For the text-containing cell, return its midpoint in (x, y) coordinate format. 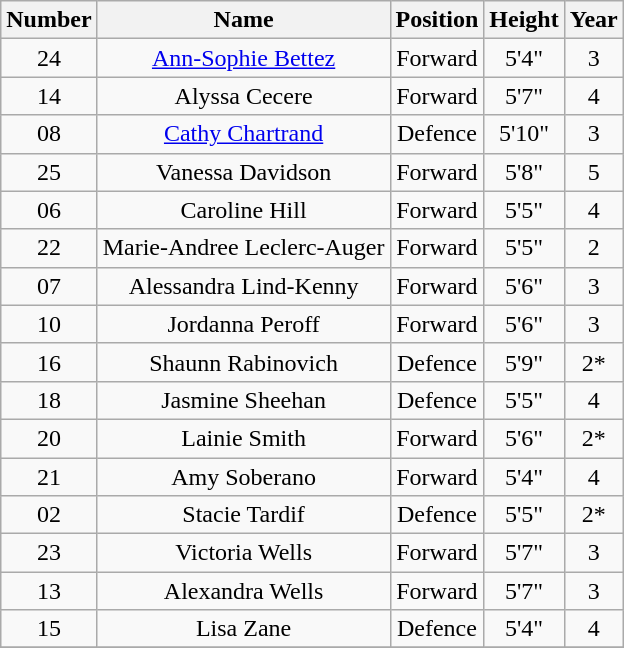
Lisa Zane (244, 629)
Cathy Chartrand (244, 134)
Alyssa Cecere (244, 96)
Jordanna Peroff (244, 324)
Position (437, 20)
5'9" (524, 362)
02 (49, 515)
5'8" (524, 172)
Caroline Hill (244, 210)
21 (49, 477)
22 (49, 248)
Vanessa Davidson (244, 172)
Stacie Tardif (244, 515)
15 (49, 629)
Number (49, 20)
Lainie Smith (244, 438)
Amy Soberano (244, 477)
Height (524, 20)
18 (49, 400)
06 (49, 210)
Alessandra Lind-Kenny (244, 286)
5 (594, 172)
13 (49, 591)
Ann-Sophie Bettez (244, 58)
2 (594, 248)
20 (49, 438)
14 (49, 96)
Name (244, 20)
Marie-Andree Leclerc-Auger (244, 248)
10 (49, 324)
Alexandra Wells (244, 591)
5'10" (524, 134)
Year (594, 20)
07 (49, 286)
08 (49, 134)
24 (49, 58)
Jasmine Sheehan (244, 400)
16 (49, 362)
23 (49, 553)
Shaunn Rabinovich (244, 362)
25 (49, 172)
Victoria Wells (244, 553)
